Detect which cell encompasses the target text, then output its (x, y) center coordinate. 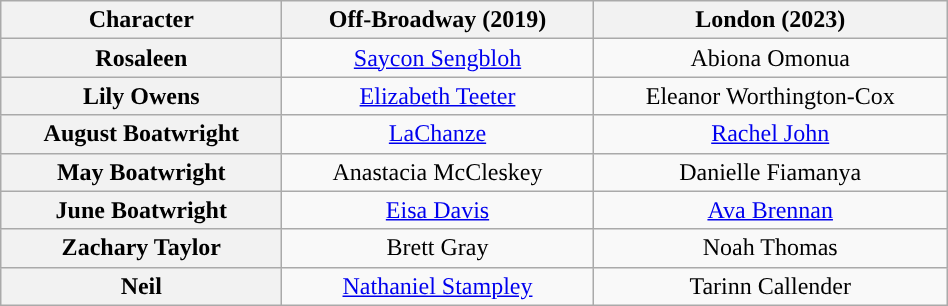
Anastacia McCleskey (438, 172)
Lily Owens (142, 96)
Tarinn Callender (770, 286)
Ava Brennan (770, 210)
Abiona Omonua (770, 58)
Rachel John (770, 134)
Saycon Sengbloh (438, 58)
Noah Thomas (770, 248)
Neil (142, 286)
June Boatwright (142, 210)
Off-Broadway (2019) (438, 20)
Nathaniel Stampley (438, 286)
May Boatwright (142, 172)
Eleanor Worthington-Cox (770, 96)
Rosaleen (142, 58)
Character (142, 20)
Danielle Fiamanya (770, 172)
Zachary Taylor (142, 248)
LaChanze (438, 134)
Eisa Davis (438, 210)
London (2023) (770, 20)
Elizabeth Teeter (438, 96)
Brett Gray (438, 248)
August Boatwright (142, 134)
